Detect which cell encompasses the target text, then output its (X, Y) center coordinate. 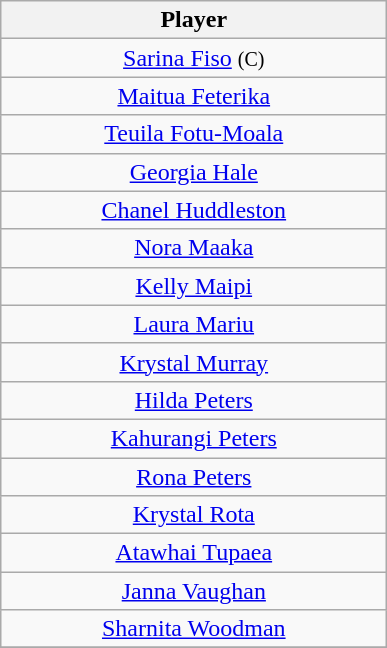
Laura Mariu (194, 324)
Sharnita Woodman (194, 629)
Rona Peters (194, 477)
Janna Vaughan (194, 591)
Hilda Peters (194, 400)
Nora Maaka (194, 248)
Atawhai Tupaea (194, 553)
Krystal Rota (194, 515)
Kelly Maipi (194, 286)
Player (194, 20)
Chanel Huddleston (194, 210)
Georgia Hale (194, 172)
Sarina Fiso (C) (194, 58)
Maitua Feterika (194, 96)
Kahurangi Peters (194, 438)
Teuila Fotu-Moala (194, 134)
Krystal Murray (194, 362)
